Extract the [X, Y] coordinate from the center of the cell holding the provided text.  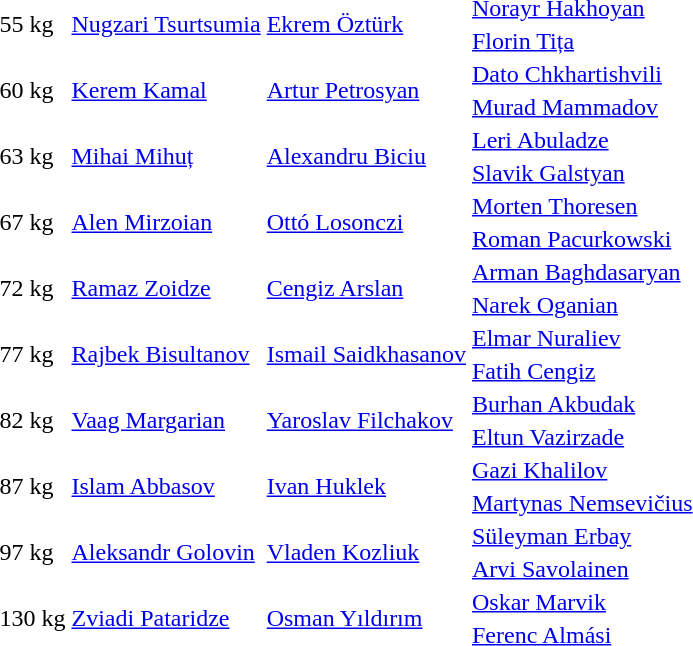
Yaroslav Filchakov [366, 420]
Cengiz Arslan [366, 288]
Ottó Losonczi [366, 222]
Alexandru Biciu [366, 156]
Ivan Huklek [366, 486]
Ramaz Zoidze [166, 288]
Ismail Saidkhasanov [366, 354]
Aleksandr Golovin [166, 552]
Islam Abbasov [166, 486]
Mihai Mihuț [166, 156]
Rajbek Bisultanov [166, 354]
Vaag Margarian [166, 420]
Alen Mirzoian [166, 222]
Kerem Kamal [166, 90]
Vladen Kozliuk [366, 552]
Artur Petrosyan [366, 90]
